From the cell containing the given text, extract its center point as (x, y) coordinate. 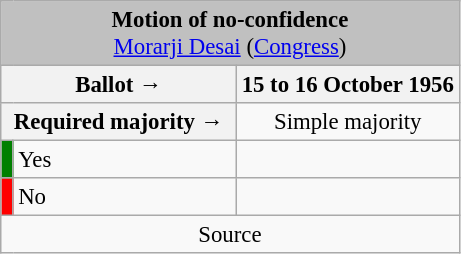
Source (230, 235)
15 to 16 October 1956 (348, 85)
Yes (125, 160)
No (125, 197)
Simple majority (348, 122)
Ballot → (119, 85)
Motion of no-confidenceMorarji Desai (Congress) (230, 34)
Required majority → (119, 122)
